Find where the given text appears and provide that cell's center as (X, Y) coordinate. 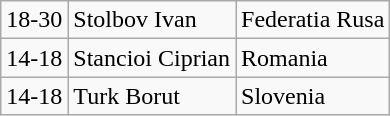
Federatia Rusa (313, 20)
Romania (313, 58)
Turk Borut (152, 96)
Stancioi Ciprian (152, 58)
Slovenia (313, 96)
Stolbov Ivan (152, 20)
18-30 (34, 20)
